Capture the cell that displays the provided text and extract its (x, y) central coordinate. 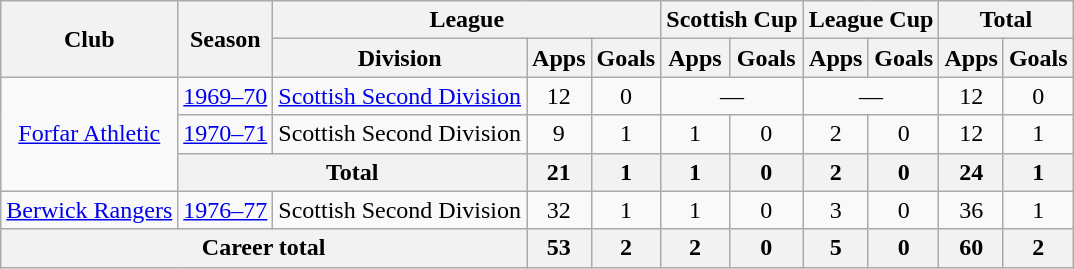
Club (90, 39)
Career total (264, 248)
1976–77 (226, 210)
1969–70 (226, 96)
Berwick Rangers (90, 210)
32 (559, 210)
5 (836, 248)
53 (559, 248)
1970–71 (226, 134)
9 (559, 134)
Season (226, 39)
League (467, 20)
Division (400, 58)
Forfar Athletic (90, 134)
60 (971, 248)
36 (971, 210)
League Cup (871, 20)
Scottish Cup (732, 20)
24 (971, 172)
3 (836, 210)
21 (559, 172)
